From the cell containing the given text, extract its center point as [x, y] coordinate. 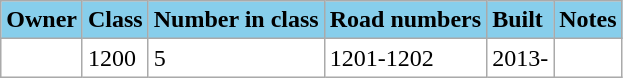
Owner [42, 20]
1200 [115, 58]
2013- [520, 58]
Number in class [236, 20]
5 [236, 58]
Road numbers [405, 20]
Notes [588, 20]
1201-1202 [405, 58]
Built [520, 20]
Class [115, 20]
